Scan for the cell matching the given text and deliver its [X, Y] coordinate at center. 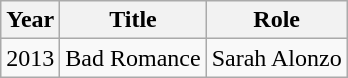
Sarah Alonzo [276, 58]
Title [133, 20]
2013 [30, 58]
Year [30, 20]
Bad Romance [133, 58]
Role [276, 20]
